Pinpoint the cell where the given text exists, returning its (X, Y) midpoint coordinate. 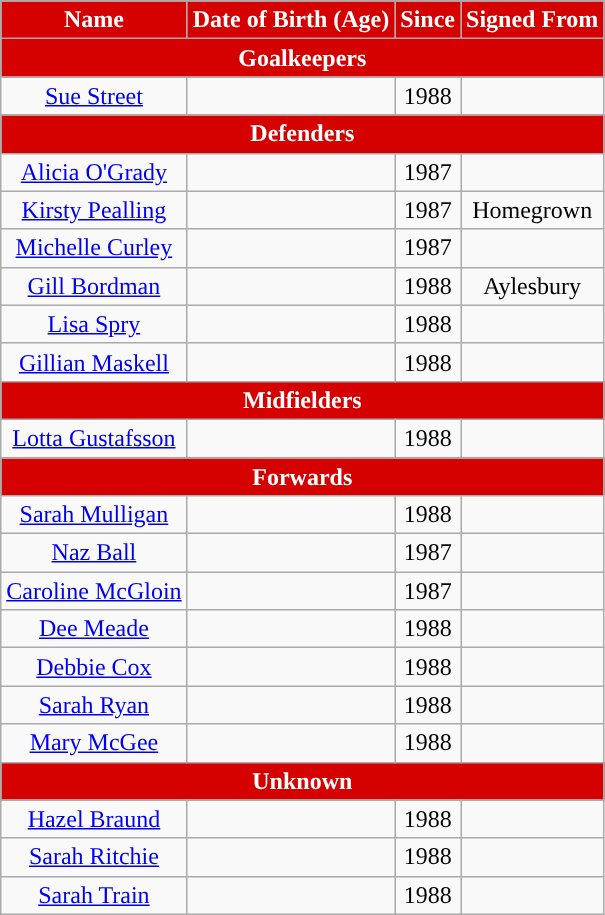
Since (428, 20)
Lotta Gustafsson (94, 438)
Sarah Mulligan (94, 515)
Defenders (302, 134)
Michelle Curley (94, 248)
Caroline McGloin (94, 591)
Sue Street (94, 96)
Lisa Spry (94, 324)
Date of Birth (Age) (291, 20)
Unknown (302, 781)
Sarah Ryan (94, 705)
Hazel Braund (94, 819)
Forwards (302, 477)
Midfielders (302, 400)
Signed From (532, 20)
Mary McGee (94, 743)
Alicia O'Grady (94, 172)
Sarah Train (94, 895)
Gill Bordman (94, 286)
Goalkeepers (302, 58)
Naz Ball (94, 553)
Sarah Ritchie (94, 857)
Name (94, 20)
Dee Meade (94, 629)
Homegrown (532, 210)
Aylesbury (532, 286)
Debbie Cox (94, 667)
Kirsty Pealling (94, 210)
Gillian Maskell (94, 362)
